Output the [x, y] coordinate of the center of the cell containing the given text.  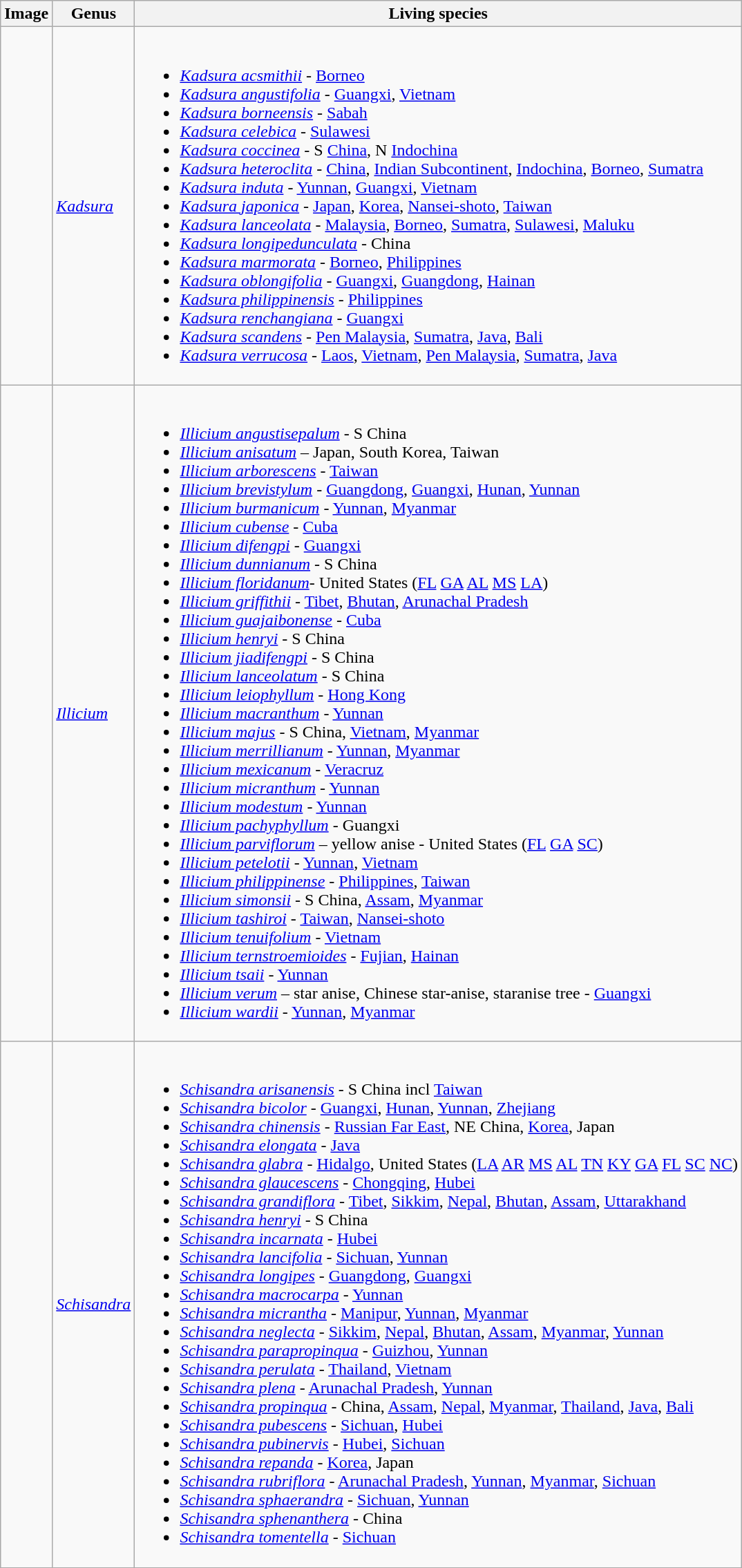
Kadsura [94, 206]
Illicium [94, 713]
Schisandra [94, 1305]
Image [26, 14]
Genus [94, 14]
Living species [438, 14]
